From the cell containing the given text, extract its center point as (x, y) coordinate. 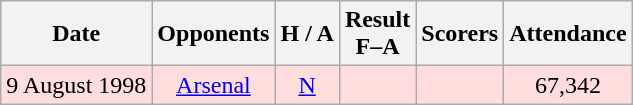
Opponents (214, 34)
Attendance (568, 34)
Arsenal (214, 85)
ResultF–A (377, 34)
Scorers (460, 34)
Date (76, 34)
9 August 1998 (76, 85)
H / A (307, 34)
67,342 (568, 85)
N (307, 85)
